Return the [x, y] coordinate for the center point of the cell that contains the specified text.  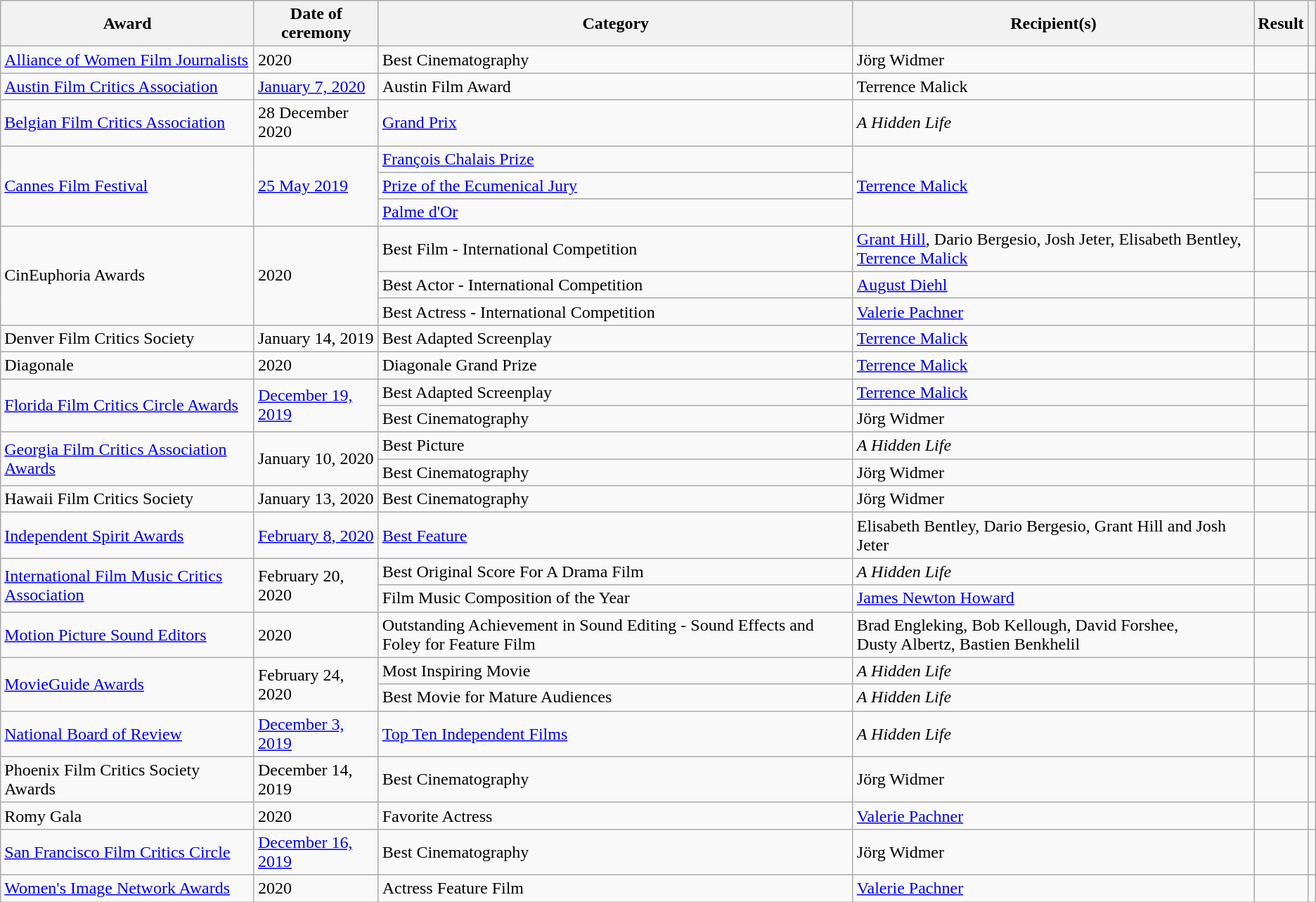
MovieGuide Awards [128, 684]
Best Feature [616, 536]
Motion Picture Sound Editors [128, 634]
Austin Film Award [616, 86]
Recipient(s) [1053, 24]
25 May 2019 [316, 186]
February 24, 2020 [316, 684]
December 19, 2019 [316, 405]
Women's Image Network Awards [128, 888]
Most Inspiring Movie [616, 671]
January 10, 2020 [316, 459]
Brad Engleking, Bob Kellough, David Forshee,Dusty Albertz, Bastien Benkhelil [1053, 634]
Best Original Score For A Drama Film [616, 572]
Cannes Film Festival [128, 186]
August Diehl [1053, 285]
Florida Film Critics Circle Awards [128, 405]
Category [616, 24]
International Film Music Critics Association [128, 585]
Grant Hill, Dario Bergesio, Josh Jeter, Elisabeth Bentley, Terrence Malick [1053, 249]
Romy Gala [128, 816]
Best Film - International Competition [616, 249]
December 16, 2019 [316, 852]
Hawaii Film Critics Society [128, 499]
Best Actress - International Competition [616, 311]
Palme d'Or [616, 212]
Phoenix Film Critics Society Awards [128, 779]
CinEuphoria Awards [128, 276]
January 13, 2020 [316, 499]
Film Music Composition of the Year [616, 598]
Prize of the Ecumenical Jury [616, 186]
Favorite Actress [616, 816]
28 December 2020 [316, 122]
San Francisco Film Critics Circle [128, 852]
Belgian Film Critics Association [128, 122]
Award [128, 24]
Best Actor - International Competition [616, 285]
Actress Feature Film [616, 888]
Date of ceremony [316, 24]
Independent Spirit Awards [128, 536]
Austin Film Critics Association [128, 86]
January 14, 2019 [316, 338]
James Newton Howard [1053, 598]
December 3, 2019 [316, 734]
December 14, 2019 [316, 779]
Best Picture [616, 446]
February 8, 2020 [316, 536]
Georgia Film Critics Association Awards [128, 459]
Denver Film Critics Society [128, 338]
Alliance of Women Film Journalists [128, 60]
February 20, 2020 [316, 585]
Grand Prix [616, 122]
François Chalais Prize [616, 159]
Outstanding Achievement in Sound Editing - Sound Effects and Foley for Feature Film [616, 634]
Elisabeth Bentley, Dario Bergesio, Grant Hill and Josh Jeter [1053, 536]
Best Movie for Mature Audiences [616, 697]
Diagonale Grand Prize [616, 365]
January 7, 2020 [316, 86]
Diagonale [128, 365]
Result [1281, 24]
Top Ten Independent Films [616, 734]
National Board of Review [128, 734]
